For the text-containing cell, return its midpoint in [x, y] coordinate format. 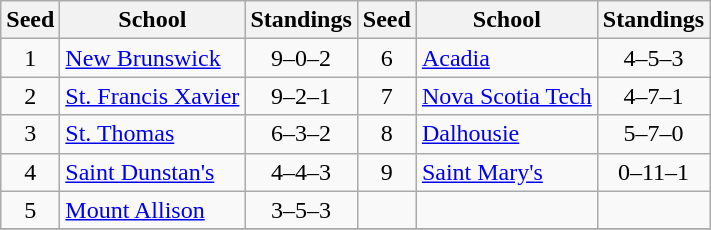
7 [386, 96]
Saint Mary's [506, 172]
9–0–2 [301, 58]
0–11–1 [653, 172]
8 [386, 134]
9–2–1 [301, 96]
1 [30, 58]
3 [30, 134]
New Brunswick [152, 58]
2 [30, 96]
4–4–3 [301, 172]
5 [30, 210]
Dalhousie [506, 134]
4–7–1 [653, 96]
6 [386, 58]
9 [386, 172]
5–7–0 [653, 134]
St. Thomas [152, 134]
Acadia [506, 58]
6–3–2 [301, 134]
St. Francis Xavier [152, 96]
3–5–3 [301, 210]
4–5–3 [653, 58]
Mount Allison [152, 210]
Saint Dunstan's [152, 172]
4 [30, 172]
Nova Scotia Tech [506, 96]
